Search for the cell housing the specified text and yield its [X, Y] center coordinate. 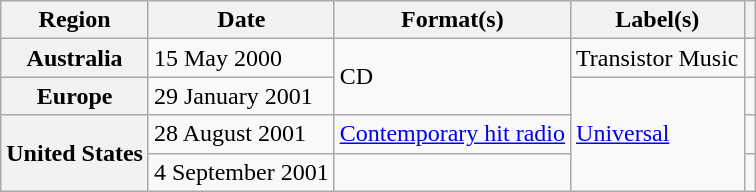
29 January 2001 [241, 96]
Date [241, 20]
Contemporary hit radio [452, 134]
United States [75, 153]
Europe [75, 96]
Label(s) [658, 20]
4 September 2001 [241, 172]
15 May 2000 [241, 58]
Australia [75, 58]
28 August 2001 [241, 134]
Universal [658, 134]
Format(s) [452, 20]
Transistor Music [658, 58]
Region [75, 20]
CD [452, 77]
